Locate the cell with the specified text and output its (x, y) center coordinate. 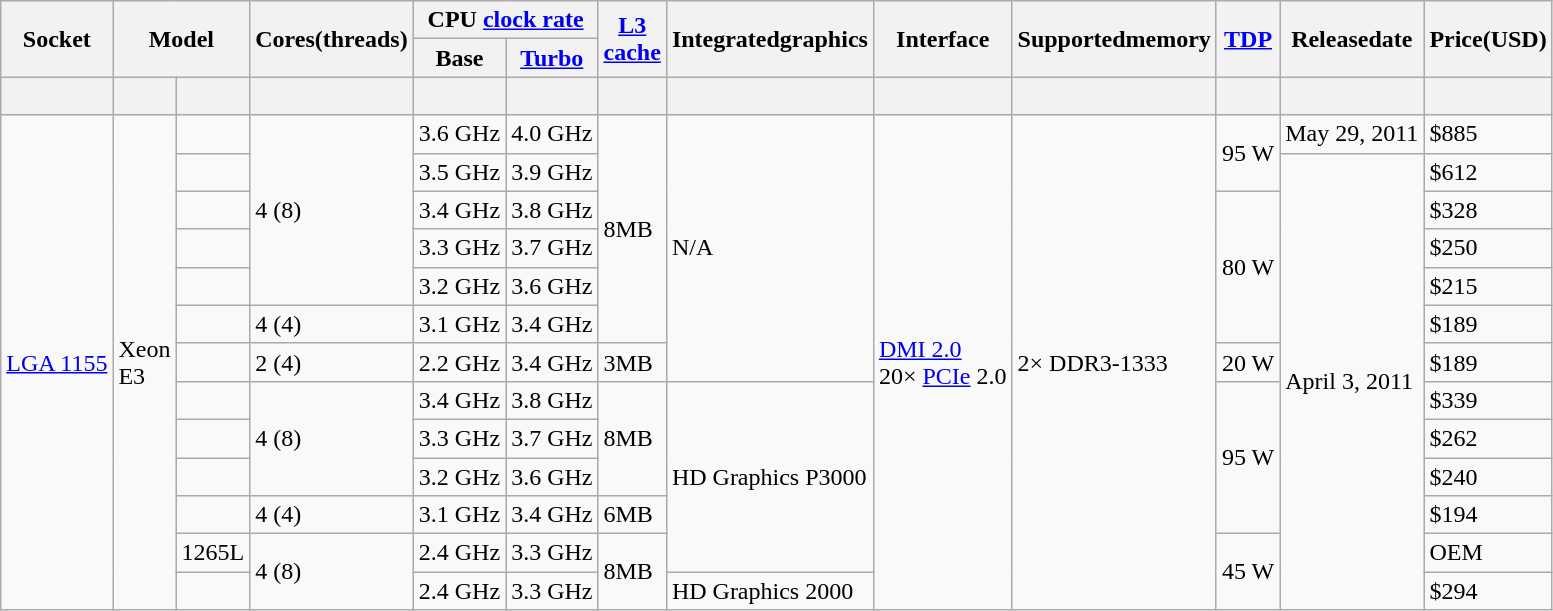
$885 (1488, 134)
4.0 GHz (552, 134)
CPU clock rate (506, 20)
1265L (213, 553)
3.5 GHz (459, 172)
2× DDR3-1333 (1114, 362)
45 W (1248, 572)
3MB (632, 362)
Integratedgraphics (770, 39)
Socket (57, 39)
Cores(threads) (332, 39)
$215 (1488, 286)
TDP (1248, 39)
$612 (1488, 172)
$339 (1488, 400)
2 (4) (332, 362)
$240 (1488, 477)
Price(USD) (1488, 39)
20 W (1248, 362)
$294 (1488, 591)
DMI 2.020× PCIe 2.0 (942, 362)
April 3, 2011 (1352, 382)
Interface (942, 39)
N/A (770, 248)
Turbo (552, 58)
6MB (632, 515)
Model (182, 39)
2.2 GHz (459, 362)
OEM (1488, 553)
Supportedmemory (1114, 39)
HD Graphics P3000 (770, 476)
80 W (1248, 267)
LGA 1155 (57, 362)
3.9 GHz (552, 172)
HD Graphics 2000 (770, 591)
XeonE3 (144, 362)
$328 (1488, 210)
$194 (1488, 515)
Releasedate (1352, 39)
May 29, 2011 (1352, 134)
L3cache (632, 39)
$262 (1488, 438)
Base (459, 58)
$250 (1488, 248)
